Identify which cell holds the provided text, then report its [x, y] central coordinate. 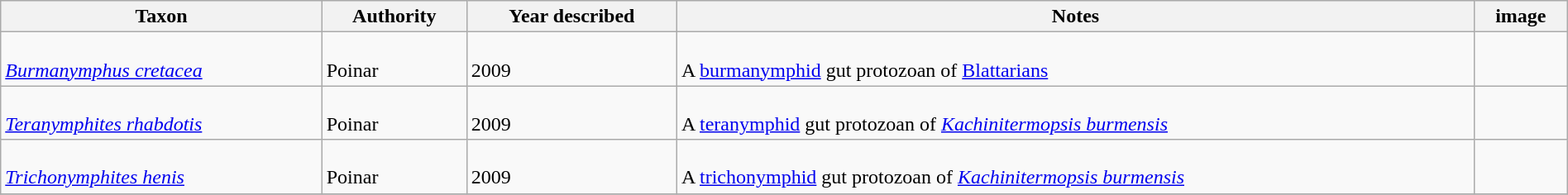
Teranymphites rhabdotis [161, 112]
Notes [1075, 17]
Taxon [161, 17]
A trichonymphid gut protozoan of Kachinitermopsis burmensis [1075, 167]
Trichonymphites henis [161, 167]
Burmanymphus cretacea [161, 59]
A teranymphid gut protozoan of Kachinitermopsis burmensis [1075, 112]
A burmanymphid gut protozoan of Blattarians [1075, 59]
Year described [571, 17]
Authority [394, 17]
image [1520, 17]
